From the cell containing the given text, extract its center point as [X, Y] coordinate. 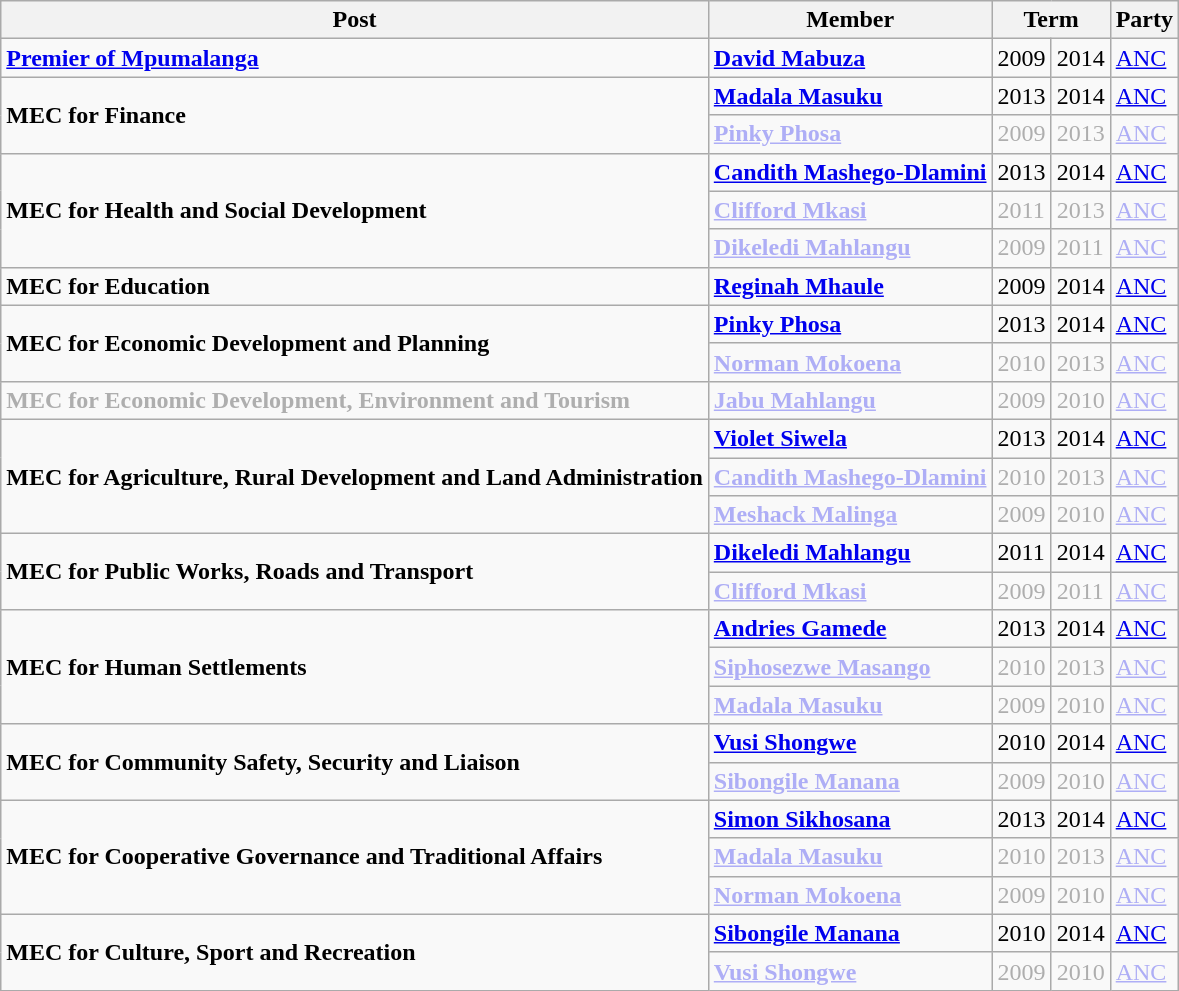
Andries Gamede [850, 629]
MEC for Education [355, 286]
Post [355, 20]
Violet Siwela [850, 438]
Siphosezwe Masango [850, 667]
MEC for Economic Development and Planning [355, 343]
Party [1144, 20]
MEC for Community Safety, Security and Liaison [355, 762]
MEC for Finance [355, 115]
Premier of Mpumalanga [355, 58]
MEC for Cooperative Governance and Traditional Affairs [355, 857]
David Mabuza [850, 58]
Meshack Malinga [850, 515]
MEC for Human Settlements [355, 667]
Member [850, 20]
MEC for Health and Social Development [355, 210]
MEC for Economic Development, Environment and Tourism [355, 400]
Reginah Mhaule [850, 286]
Jabu Mahlangu [850, 400]
MEC for Culture, Sport and Recreation [355, 952]
MEC for Agriculture, Rural Development and Land Administration [355, 476]
MEC for Public Works, Roads and Transport [355, 572]
Term [1051, 20]
Simon Sikhosana [850, 819]
